Provide the [X, Y] coordinate of the cell's center where the given text is located.  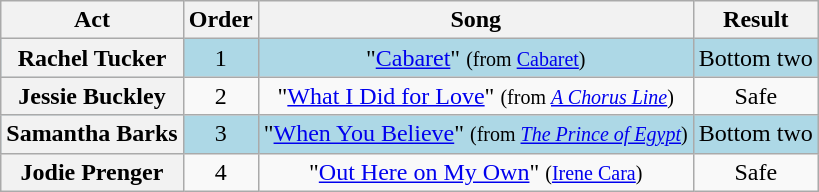
Samantha Barks [92, 134]
"What I Did for Love" (from A Chorus Line) [476, 96]
Jodie Prenger [92, 172]
4 [220, 172]
Act [92, 20]
Rachel Tucker [92, 58]
Result [756, 20]
Order [220, 20]
"When You Believe" (from The Prince of Egypt) [476, 134]
"Cabaret" (from Cabaret) [476, 58]
"Out Here on My Own" (Irene Cara) [476, 172]
1 [220, 58]
2 [220, 96]
3 [220, 134]
Song [476, 20]
Jessie Buckley [92, 96]
